Search for the cell housing the specified text and yield its [x, y] center coordinate. 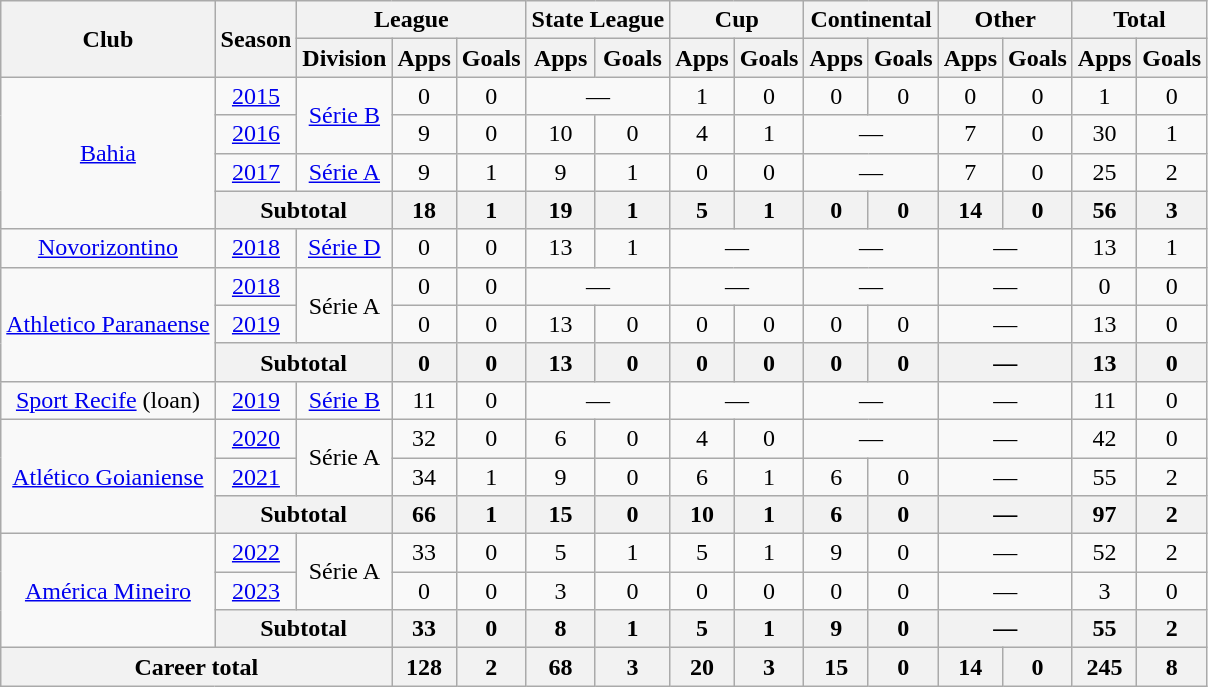
Cup [737, 20]
97 [1104, 515]
2021 [256, 477]
2016 [256, 134]
32 [424, 438]
State League [598, 20]
2022 [256, 553]
56 [1104, 210]
19 [560, 210]
30 [1104, 134]
League [412, 20]
245 [1104, 667]
20 [702, 667]
2023 [256, 591]
Atlético Goianiense [108, 476]
Continental [871, 20]
Athletico Paranaense [108, 324]
Bahia [108, 153]
Club [108, 39]
42 [1104, 438]
18 [424, 210]
68 [560, 667]
25 [1104, 172]
Novorizontino [108, 248]
Total [1139, 20]
Sport Recife (loan) [108, 400]
52 [1104, 553]
Season [256, 39]
66 [424, 515]
Career total [196, 667]
América Mineiro [108, 591]
128 [424, 667]
2015 [256, 96]
Division [344, 58]
2017 [256, 172]
Série D [344, 248]
2020 [256, 438]
34 [424, 477]
Other [1005, 20]
